Return [X, Y] of the center of cell containing provided text 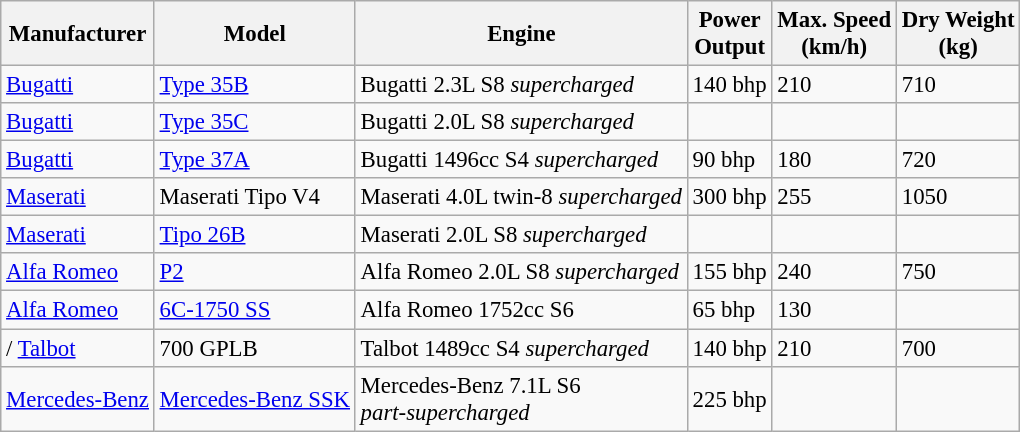
Bugatti 2.3L S8 supercharged [521, 85]
Mercedes-Benz 7.1L S6part-supercharged [521, 398]
Mercedes-Benz SSK [254, 398]
130 [834, 310]
Bugatti 1496cc S4 supercharged [521, 160]
/ Talbot [78, 348]
Bugatti 2.0L S8 supercharged [521, 122]
700 [958, 348]
Talbot 1489cc S4 supercharged [521, 348]
Alfa Romeo 2.0L S8 supercharged [521, 273]
6C-1750 SS [254, 310]
1050 [958, 197]
Alfa Romeo 1752cc S6 [521, 310]
180 [834, 160]
750 [958, 273]
Max. Speed (km/h) [834, 34]
65 bhp [730, 310]
Maserati Tipo V4 [254, 197]
Maserati 2.0L S8 supercharged [521, 235]
Dry Weight (kg) [958, 34]
Mercedes-Benz [78, 398]
Type 37A [254, 160]
90 bhp [730, 160]
720 [958, 160]
700 GPLB [254, 348]
240 [834, 273]
Manufacturer [78, 34]
710 [958, 85]
Model [254, 34]
Tipo 26B [254, 235]
Maserati 4.0L twin-8 supercharged [521, 197]
Type 35B [254, 85]
Engine [521, 34]
P2 [254, 273]
155 bhp [730, 273]
225 bhp [730, 398]
300 bhp [730, 197]
PowerOutput [730, 34]
Type 35C [254, 122]
255 [834, 197]
